From the cell containing the given text, extract its center point as (x, y) coordinate. 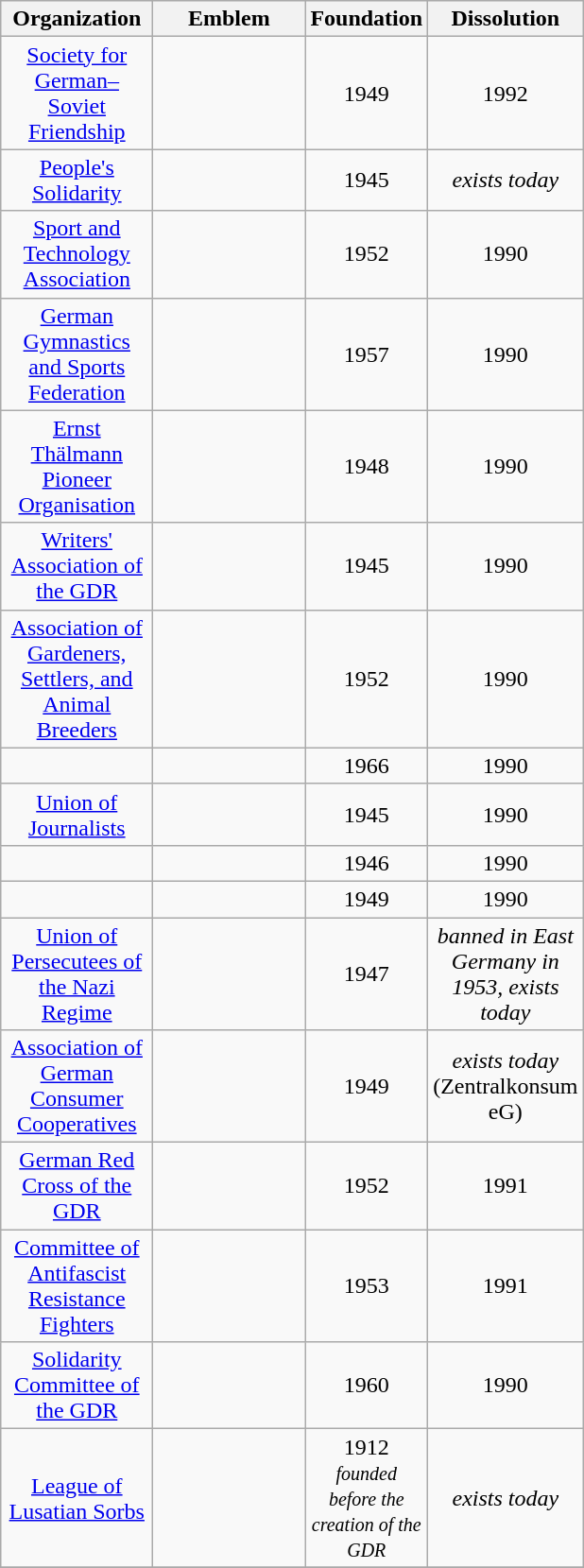
Committee of Antifascist Resistance Fighters (77, 1285)
Ernst Thälmann Pioneer Organisation (77, 467)
Writers' Association of the GDR (77, 566)
Foundation (367, 19)
1966 (367, 766)
exists today (Zentralkonsum eG) (506, 1087)
German Gymnastics and Sports Federation (77, 353)
Organization (77, 19)
Society for German–Soviet Friendship (77, 93)
Solidarity Committee of the GDR (77, 1386)
1957 (367, 353)
1946 (367, 863)
Association of Gardeners, Settlers, and Animal Breeders (77, 679)
German Red Cross of the GDR (77, 1186)
League of Lusatian Sorbs (77, 1498)
1947 (367, 974)
1948 (367, 467)
banned in East Germany in 1953, exists today (506, 974)
1912founded before the creation of the GDR (367, 1498)
1992 (506, 93)
Union of Persecutees of the Nazi Regime (77, 974)
Dissolution (506, 19)
Emblem (229, 19)
1953 (367, 1285)
Sport and Technology Association (77, 254)
People's Solidarity (77, 180)
Association of German Consumer Cooperatives (77, 1087)
Union of Journalists (77, 815)
1960 (367, 1386)
